Extract the [x, y] coordinate from the center of the cell holding the provided text.  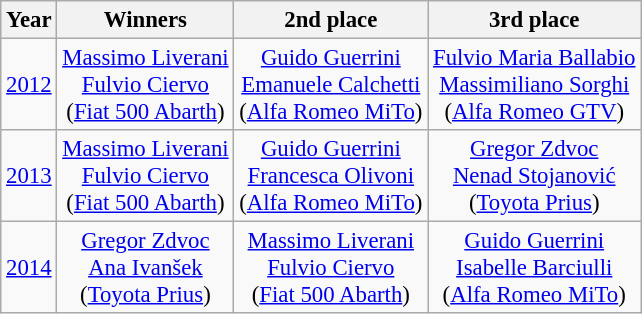
Guido Guerrini Francesca Olivoni(Alfa Romeo MiTo) [331, 176]
2012 [29, 85]
Gregor Zdvoc Ana Ivanšek(Toyota Prius) [146, 268]
2nd place [331, 20]
Gregor Zdvoc Nenad Stojanović(Toyota Prius) [534, 176]
Guido Guerrini Emanuele Calchetti(Alfa Romeo MiTo) [331, 85]
Year [29, 20]
Winners [146, 20]
Guido Guerrini Isabelle Barciulli(Alfa Romeo MiTo) [534, 268]
Fulvio Maria Ballabio Massimiliano Sorghi(Alfa Romeo GTV) [534, 85]
2014 [29, 268]
2013 [29, 176]
3rd place [534, 20]
